Locate the cell with the specified text and output its [x, y] center coordinate. 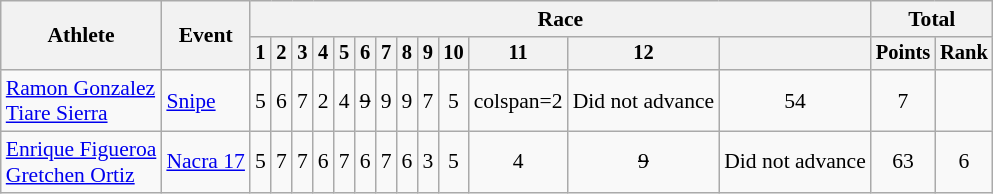
Nacra 17 [206, 162]
Athlete [82, 36]
1 [260, 54]
63 [903, 162]
12 [644, 54]
Points [903, 54]
54 [795, 100]
colspan=2 [518, 100]
Total [932, 19]
Race [560, 19]
Rank [964, 54]
Enrique FigueroaGretchen Ortiz [82, 162]
11 [518, 54]
Event [206, 36]
Ramon GonzalezTiare Sierra [82, 100]
Snipe [206, 100]
8 [406, 54]
10 [453, 54]
